Provide the (X, Y) coordinate of the cell's center where the given text is located.  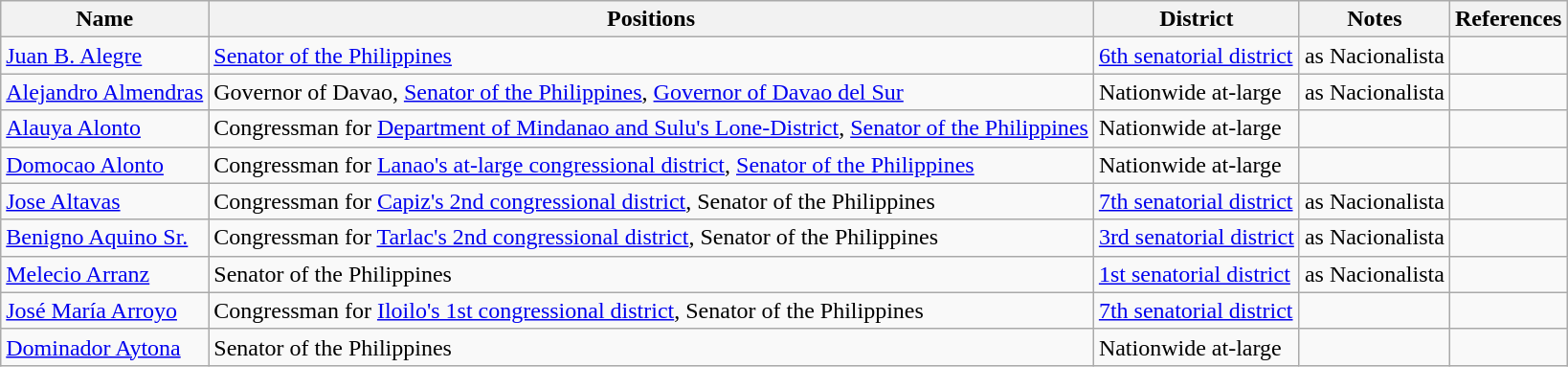
Positions (651, 19)
Congressman for Tarlac's 2nd congressional district, Senator of the Philippines (651, 238)
Alejandro Almendras (105, 92)
Congressman for Iloilo's 1st congressional district, Senator of the Philippines (651, 310)
Dominador Aytona (105, 347)
Domocao Alonto (105, 165)
José María Arroyo (105, 310)
3rd senatorial district (1197, 238)
Congressman for Lanao's at-large congressional district, Senator of the Philippines (651, 165)
Governor of Davao, Senator of the Philippines, Governor of Davao del Sur (651, 92)
1st senatorial district (1197, 274)
Name (105, 19)
Notes (1375, 19)
Benigno Aquino Sr. (105, 238)
6th senatorial district (1197, 56)
Jose Altavas (105, 201)
Congressman for Capiz's 2nd congressional district, Senator of the Philippines (651, 201)
Juan B. Alegre (105, 56)
Alauya Alonto (105, 128)
References (1509, 19)
Melecio Arranz (105, 274)
District (1197, 19)
Congressman for Department of Mindanao and Sulu's Lone-District, Senator of the Philippines (651, 128)
